Return [X, Y] of the center of cell containing provided text 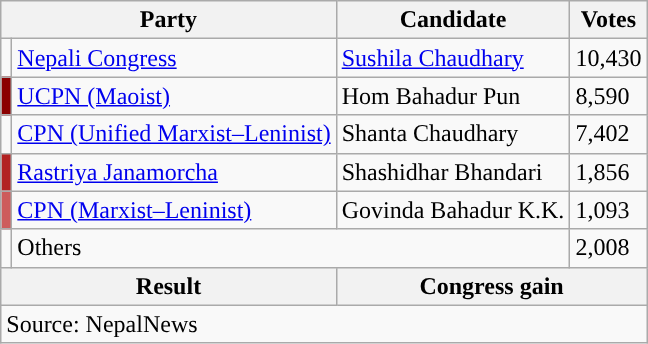
Govinda Bahadur K.K. [453, 210]
Shanta Chaudhary [453, 134]
1,093 [608, 210]
Sushila Chaudhary [453, 58]
Others [291, 248]
8,590 [608, 96]
Candidate [453, 20]
Nepali Congress [174, 58]
UCPN (Maoist) [174, 96]
1,856 [608, 172]
Congress gain [492, 286]
7,402 [608, 134]
Party [168, 20]
10,430 [608, 58]
CPN (Marxist–Leninist) [174, 210]
Source: NepalNews [324, 324]
Shashidhar Bhandari [453, 172]
Hom Bahadur Pun [453, 96]
Rastriya Janamorcha [174, 172]
2,008 [608, 248]
Votes [608, 20]
Result [168, 286]
CPN (Unified Marxist–Leninist) [174, 134]
